Output the [x, y] coordinate of the center of the cell containing the given text.  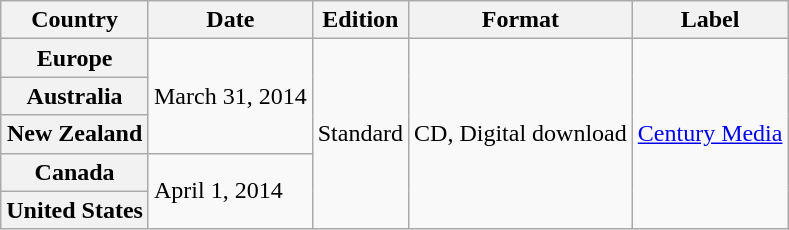
Australia [75, 96]
Date [230, 20]
Label [710, 20]
Edition [360, 20]
Century Media [710, 134]
United States [75, 210]
Format [521, 20]
April 1, 2014 [230, 191]
CD, Digital download [521, 134]
Europe [75, 58]
March 31, 2014 [230, 96]
Canada [75, 172]
Country [75, 20]
Standard [360, 134]
New Zealand [75, 134]
